For the text-containing cell, return its midpoint in [x, y] coordinate format. 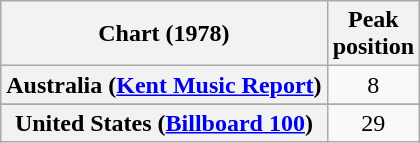
8 [373, 85]
United States (Billboard 100) [164, 123]
Peakposition [373, 34]
Australia (Kent Music Report) [164, 85]
Chart (1978) [164, 34]
29 [373, 123]
